Extract the [x, y] coordinate from the center of the cell holding the provided text.  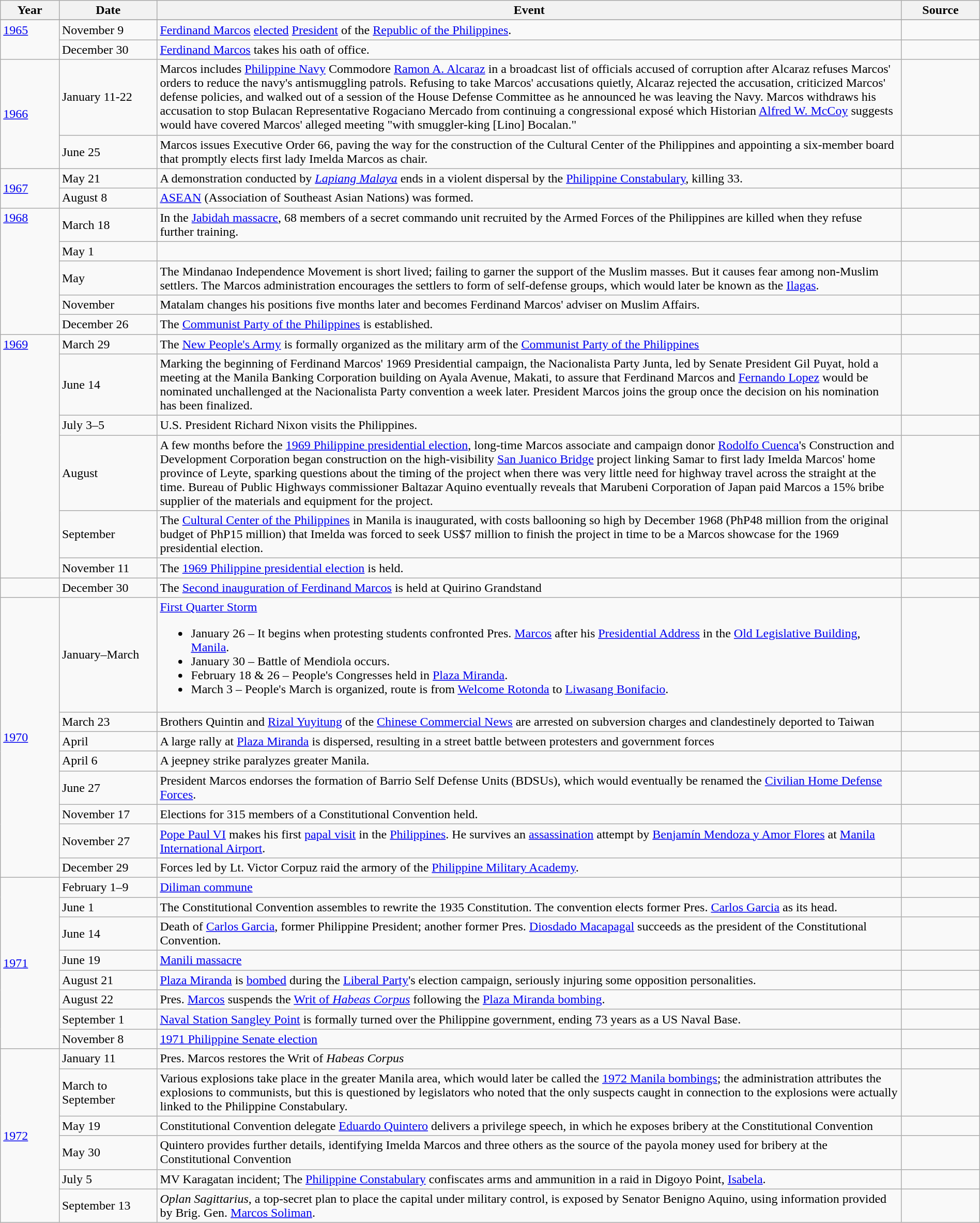
January–March [108, 654]
August 21 [108, 980]
August [108, 473]
The Second inauguration of Ferdinand Marcos is held at Quirino Grandstand [529, 588]
May 1 [108, 251]
1966 [30, 114]
November 9 [108, 30]
Pres. Marcos suspends the Writ of Habeas Corpus following the Plaza Miranda bombing. [529, 1000]
November 8 [108, 1039]
A large rally at Plaza Miranda is dispersed, resulting in a street battle between protesters and government forces [529, 741]
1971 Philippine Senate election [529, 1039]
1969 [30, 456]
March to September [108, 1092]
Plaza Miranda is bombed during the Liberal Party's election campaign, seriously injuring some opposition personalities. [529, 980]
June 27 [108, 788]
The Constitutional Convention assembles to rewrite the 1935 Constitution. The convention elects former Pres. Carlos Garcia as its head. [529, 907]
A demonstration conducted by Lapiang Malaya ends in a violent dispersal by the Philippine Constabulary, killing 33. [529, 178]
Elections for 315 members of a Constitutional Convention held. [529, 814]
1971 [30, 963]
President Marcos endorses the formation of Barrio Self Defense Units (BDSUs), which would eventually be renamed the Civilian Home Defense Forces. [529, 788]
1967 [30, 188]
Diliman commune [529, 887]
November 11 [108, 568]
ASEAN (Association of Southeast Asian Nations) was formed. [529, 198]
May 30 [108, 1153]
September [108, 534]
April [108, 741]
Event [529, 10]
A jeepney strike paralyzes greater Manila. [529, 761]
January 11-22 [108, 97]
1972 [30, 1136]
Date [108, 10]
September 1 [108, 1019]
The New People's Army is formally organized as the military arm of the Communist Party of the Philippines [529, 344]
The 1969 Philippine presidential election is held. [529, 568]
February 1–9 [108, 887]
MV Karagatan incident; The Philippine Constabulary confiscates arms and ammunition in a raid in Digoyo Point, Isabela. [529, 1179]
August 8 [108, 198]
Matalam changes his positions five months later and becomes Ferdinand Marcos' adviser on Muslim Affairs. [529, 304]
January 11 [108, 1059]
July 5 [108, 1179]
Manili massacre [529, 960]
Source [941, 10]
Pres. Marcos restores the Writ of Habeas Corpus [529, 1059]
Ferdinand Marcos takes his oath of office. [529, 50]
March 23 [108, 722]
May [108, 278]
November [108, 304]
June 25 [108, 152]
September 13 [108, 1205]
Naval Station Sangley Point is formally turned over the Philippine government, ending 73 years as a US Naval Base. [529, 1019]
November 27 [108, 840]
Brothers Quintin and Rizal Yuyitung of the Chinese Commercial News are arrested on subversion charges and clandestinely deported to Taiwan [529, 722]
April 6 [108, 761]
Year [30, 10]
March 29 [108, 344]
Ferdinand Marcos elected President of the Republic of the Philippines. [529, 30]
The Communist Party of the Philippines is established. [529, 324]
November 17 [108, 814]
June 1 [108, 907]
December 29 [108, 867]
July 3–5 [108, 425]
1965 [30, 40]
June 19 [108, 960]
U.S. President Richard Nixon visits the Philippines. [529, 425]
May 19 [108, 1126]
1970 [30, 738]
August 22 [108, 1000]
Forces led by Lt. Victor Corpuz raid the armory of the Philippine Military Academy. [529, 867]
December 26 [108, 324]
May 21 [108, 178]
March 18 [108, 224]
Constitutional Convention delegate Eduardo Quintero delivers a privilege speech, in which he exposes bribery at the Constitutional Convention [529, 1126]
1968 [30, 271]
